From the cell containing the given text, extract its center point as (x, y) coordinate. 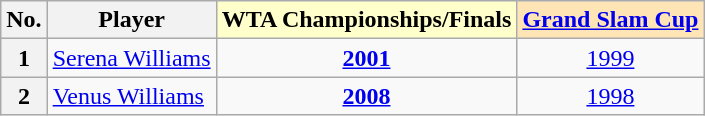
Grand Slam Cup (610, 20)
WTA Championships/Finals (366, 20)
Venus Williams (132, 96)
2008 (366, 96)
Serena Williams (132, 58)
1998 (610, 96)
Player (132, 20)
1999 (610, 58)
1 (24, 58)
No. (24, 20)
2001 (366, 58)
2 (24, 96)
